Extract the [X, Y] coordinate from the center of the cell holding the provided text.  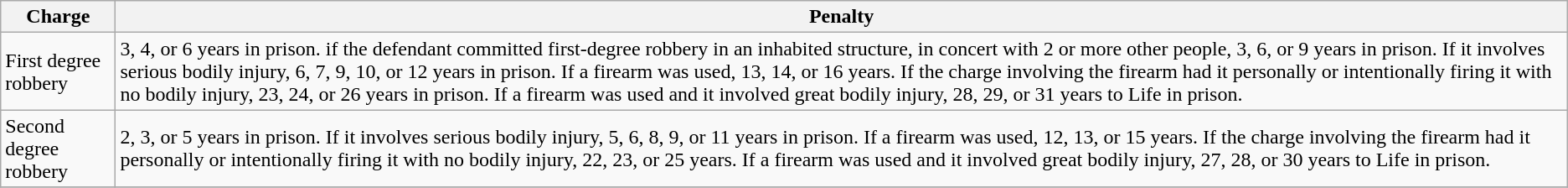
Second degree robbery [59, 149]
Charge [59, 17]
First degree robbery [59, 71]
Penalty [841, 17]
